Detect which cell encompasses the target text, then output its (X, Y) center coordinate. 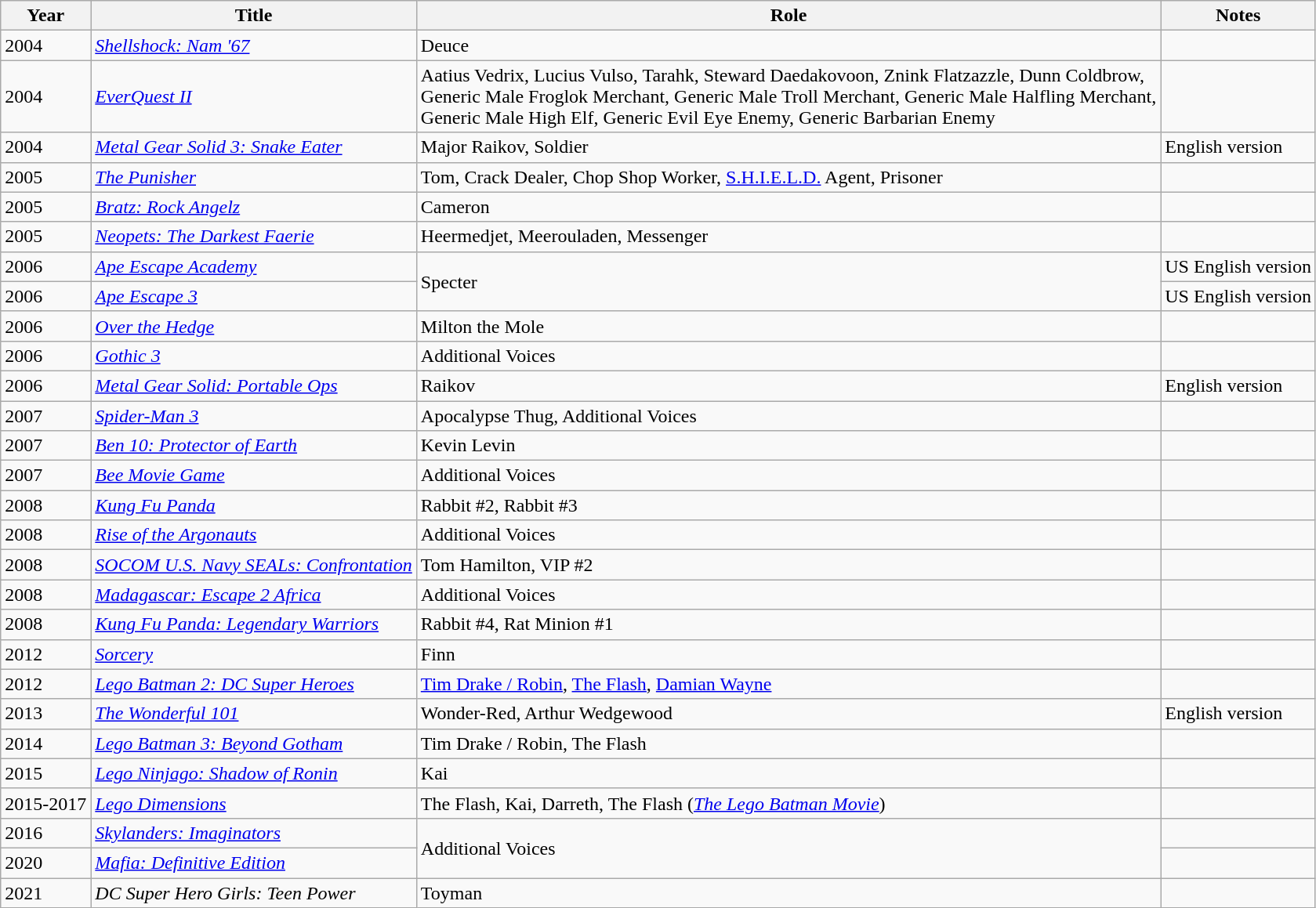
Milton the Mole (789, 326)
2020 (45, 863)
Madagascar: Escape 2 Africa (254, 595)
Spider-Man 3 (254, 416)
Over the Hedge (254, 326)
Year (45, 16)
Lego Dimensions (254, 803)
Rise of the Argonauts (254, 535)
Tom, Crack Dealer, Chop Shop Worker, S.H.I.E.L.D. Agent, Prisoner (789, 177)
Toyman (789, 892)
Sorcery (254, 654)
Role (789, 16)
Gothic 3 (254, 356)
Ape Escape 3 (254, 296)
Title (254, 16)
Lego Batman 3: Beyond Gotham (254, 743)
Rabbit #4, Rat Minion #1 (789, 624)
2016 (45, 833)
Metal Gear Solid 3: Snake Eater (254, 147)
Ben 10: Protector of Earth (254, 446)
Rabbit #2, Rabbit #3 (789, 505)
Cameron (789, 207)
DC Super Hero Girls: Teen Power (254, 892)
2021 (45, 892)
Shellshock: Nam '67 (254, 45)
Lego Ninjago: Shadow of Ronin (254, 773)
Heermedjet, Meerouladen, Messenger (789, 237)
Kevin Levin (789, 446)
EverQuest II (254, 96)
Tim Drake / Robin, The Flash (789, 743)
Raikov (789, 385)
The Punisher (254, 177)
2013 (45, 714)
Tom Hamilton, VIP #2 (789, 565)
Tim Drake / Robin, The Flash, Damian Wayne (789, 684)
Bee Movie Game (254, 476)
Kung Fu Panda: Legendary Warriors (254, 624)
Wonder-Red, Arthur Wedgewood (789, 714)
Bratz: Rock Angelz (254, 207)
Metal Gear Solid: Portable Ops (254, 385)
2015-2017 (45, 803)
Mafia: Definitive Edition (254, 863)
Finn (789, 654)
Kai (789, 773)
Notes (1238, 16)
Lego Batman 2: DC Super Heroes (254, 684)
2015 (45, 773)
Major Raikov, Soldier (789, 147)
Ape Escape Academy (254, 266)
The Wonderful 101 (254, 714)
2014 (45, 743)
Neopets: The Darkest Faerie (254, 237)
Specter (789, 281)
Skylanders: Imaginators (254, 833)
Apocalypse Thug, Additional Voices (789, 416)
The Flash, Kai, Darreth, The Flash (The Lego Batman Movie) (789, 803)
SOCOM U.S. Navy SEALs: Confrontation (254, 565)
Deuce (789, 45)
Kung Fu Panda (254, 505)
